Search for the cell housing the specified text and yield its [x, y] center coordinate. 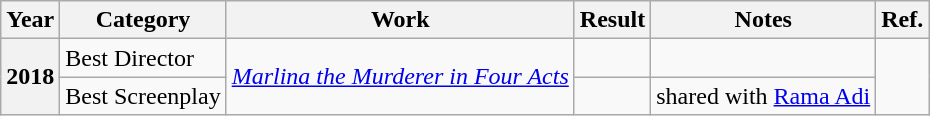
Notes [764, 20]
2018 [30, 77]
Best Director [143, 58]
Year [30, 20]
Category [143, 20]
Work [400, 20]
shared with Rama Adi [764, 96]
Ref. [902, 20]
Best Screenplay [143, 96]
Result [612, 20]
Marlina the Murderer in Four Acts [400, 77]
